From the cell containing the given text, extract its center point as (X, Y) coordinate. 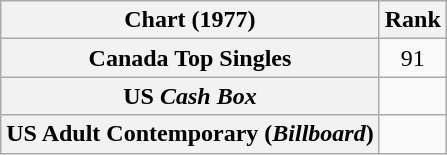
Chart (1977) (190, 20)
91 (412, 58)
US Cash Box (190, 96)
Canada Top Singles (190, 58)
Rank (412, 20)
US Adult Contemporary (Billboard) (190, 134)
